Extract the (X, Y) coordinate from the center of the cell holding the provided text.  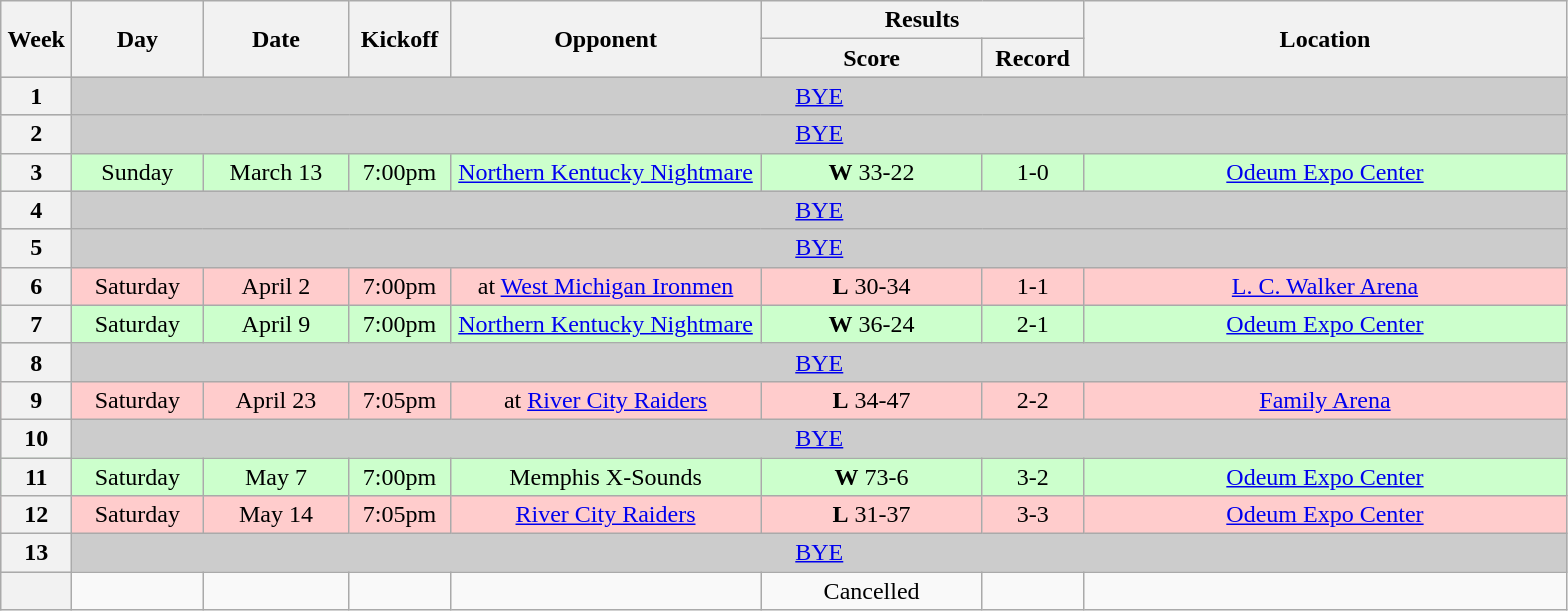
River City Raiders (606, 515)
3 (36, 172)
L. C. Walker Arena (1325, 286)
L 30-34 (872, 286)
Sunday (138, 172)
12 (36, 515)
5 (36, 248)
March 13 (276, 172)
Record (1032, 58)
Memphis X-Sounds (606, 477)
May 14 (276, 515)
1 (36, 96)
3-3 (1032, 515)
11 (36, 477)
13 (36, 553)
at River City Raiders (606, 400)
W 33-22 (872, 172)
W 73-6 (872, 477)
1-0 (1032, 172)
3-2 (1032, 477)
May 7 (276, 477)
Family Arena (1325, 400)
9 (36, 400)
Week (36, 39)
Cancelled (872, 591)
L 34-47 (872, 400)
Kickoff (400, 39)
W 36-24 (872, 324)
Opponent (606, 39)
April 2 (276, 286)
Day (138, 39)
April 23 (276, 400)
April 9 (276, 324)
Date (276, 39)
Results (922, 20)
10 (36, 438)
7 (36, 324)
Location (1325, 39)
1-1 (1032, 286)
Score (872, 58)
2-1 (1032, 324)
6 (36, 286)
2-2 (1032, 400)
2 (36, 134)
at West Michigan Ironmen (606, 286)
4 (36, 210)
L 31-37 (872, 515)
8 (36, 362)
